Identify which cell holds the provided text, then report its (X, Y) central coordinate. 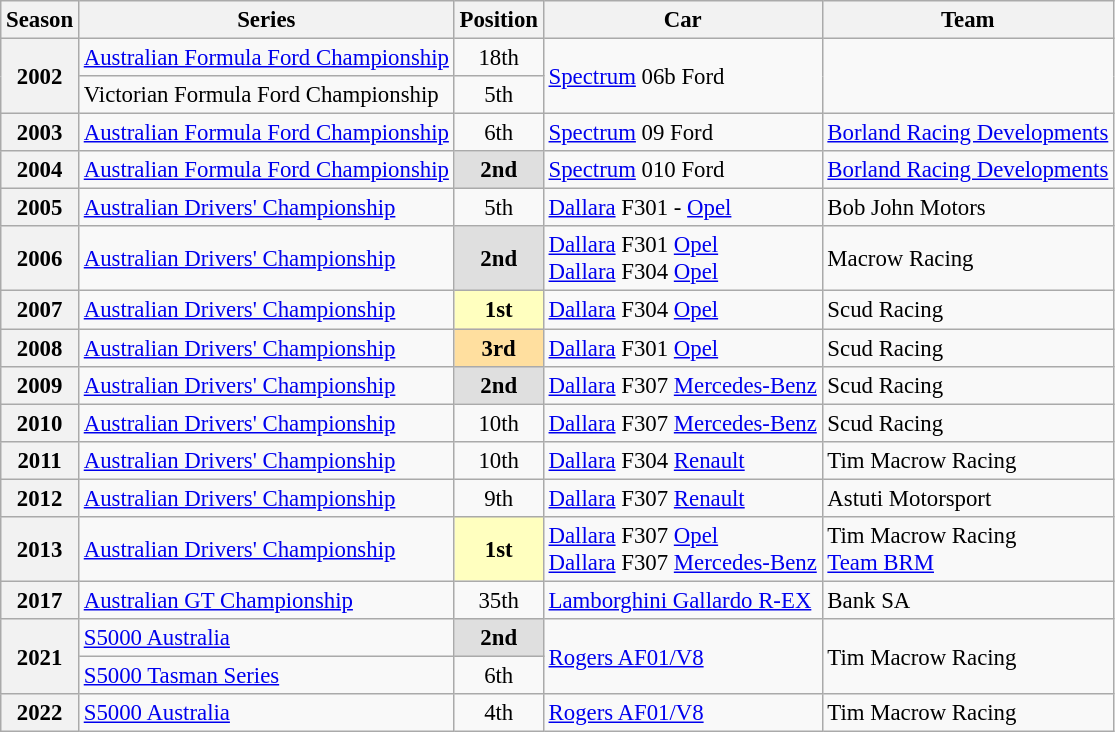
2013 (40, 550)
S5000 Tasman Series (266, 675)
2002 (40, 76)
2005 (40, 208)
Bank SA (968, 600)
35th (498, 600)
Dallara F307 Opel Dallara F307 Mercedes-Benz (682, 550)
Position (498, 20)
Spectrum 09 Ford (682, 133)
Season (40, 20)
Car (682, 20)
4th (498, 713)
2021 (40, 656)
Victorian Formula Ford Championship (266, 95)
Dallara F304 Opel (682, 310)
Team (968, 20)
18th (498, 58)
2022 (40, 713)
2009 (40, 385)
2007 (40, 310)
Dallara F304 Renault (682, 460)
2004 (40, 170)
Dallara F307 Renault (682, 498)
2012 (40, 498)
Dallara F301 - Opel (682, 208)
Australian GT Championship (266, 600)
Astuti Motorsport (968, 498)
9th (498, 498)
Series (266, 20)
Dallara F301 Opel Dallara F304 Opel (682, 258)
2003 (40, 133)
Macrow Racing (968, 258)
2006 (40, 258)
Spectrum 06b Ford (682, 76)
2011 (40, 460)
Tim Macrow Racing Team BRM (968, 550)
Bob John Motors (968, 208)
2010 (40, 423)
Lamborghini Gallardo R-EX (682, 600)
2008 (40, 348)
Spectrum 010 Ford (682, 170)
Dallara F301 Opel (682, 348)
2017 (40, 600)
3rd (498, 348)
